Scan for the cell matching the given text and deliver its (X, Y) coordinate at center. 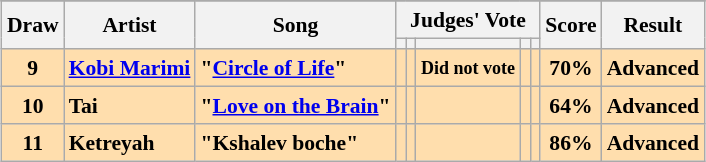
Artist (130, 24)
Kobi Marimi (130, 68)
Result (653, 24)
Did not vote (468, 68)
"Kshalev boche" (295, 142)
Draw (33, 24)
70% (570, 68)
"Circle of Life" (295, 68)
64% (570, 106)
"Love on the Brain" (295, 106)
10 (33, 106)
11 (33, 142)
Song (295, 24)
Tai (130, 106)
Score (570, 24)
86% (570, 142)
Ketreyah (130, 142)
9 (33, 68)
Judges' Vote (468, 20)
